Search for the cell housing the specified text and yield its (x, y) center coordinate. 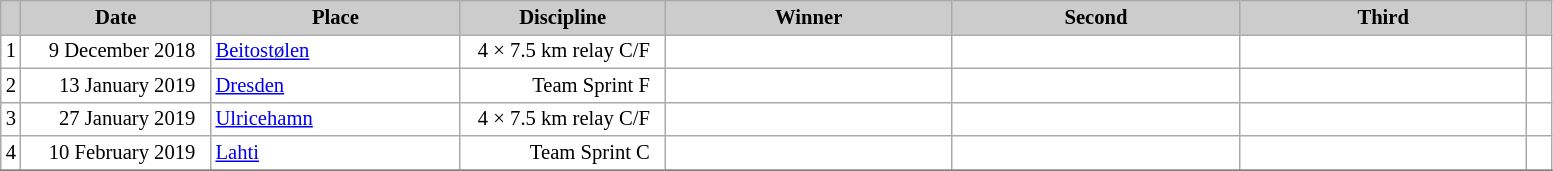
Ulricehamn (336, 119)
10 February 2019 (116, 153)
27 January 2019 (116, 119)
Beitostølen (336, 51)
Discipline (562, 17)
1 (11, 51)
Team Sprint C (562, 153)
Team Sprint F (562, 85)
Dresden (336, 85)
4 (11, 153)
Winner (808, 17)
Lahti (336, 153)
Second (1096, 17)
2 (11, 85)
Date (116, 17)
Third (1384, 17)
9 December 2018 (116, 51)
3 (11, 119)
Place (336, 17)
13 January 2019 (116, 85)
